Provide the [x, y] coordinate of the cell's center where the given text is located.  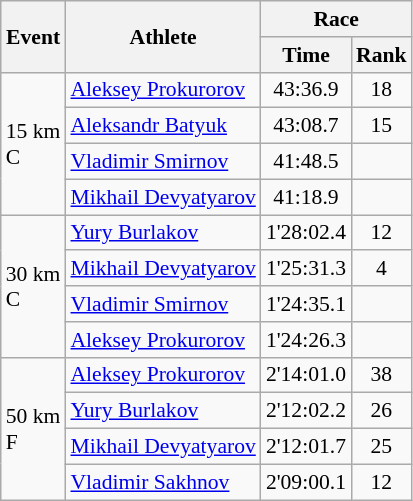
2'14:01.0 [306, 375]
Aleksandr Batyuk [162, 126]
15 [382, 126]
38 [382, 375]
1'28:02.4 [306, 233]
43:36.9 [306, 90]
2'12:01.7 [306, 447]
50 km F [34, 428]
Rank [382, 55]
26 [382, 411]
Athlete [162, 36]
Race [336, 19]
1'24:26.3 [306, 340]
25 [382, 447]
41:18.9 [306, 197]
Event [34, 36]
Time [306, 55]
18 [382, 90]
41:48.5 [306, 162]
15 km C [34, 143]
30 km C [34, 286]
2'09:00.1 [306, 482]
4 [382, 269]
1'24:35.1 [306, 304]
Vladimir Sakhnov [162, 482]
43:08.7 [306, 126]
1'25:31.3 [306, 269]
2'12:02.2 [306, 411]
